Determine the [x, y] coordinate at the center of the cell enclosing the given text.  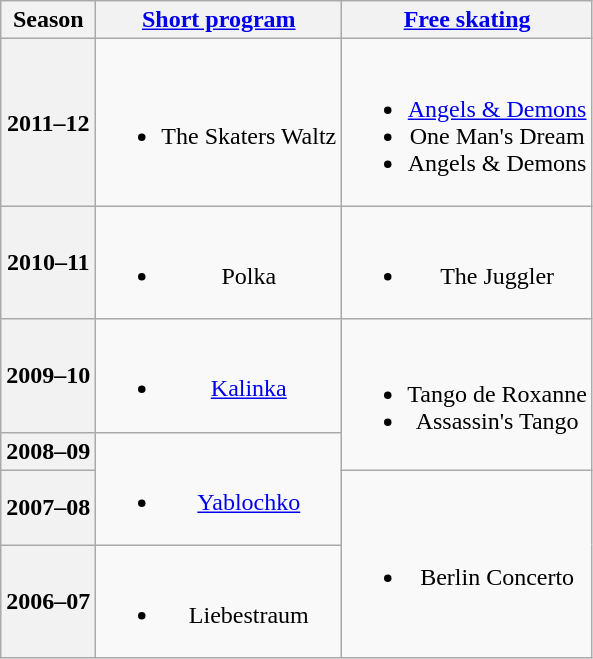
Angels & Demons One Man's Dream Angels & Demons [468, 122]
Yablochko [219, 488]
Short program [219, 20]
The Skaters Waltz [219, 122]
Season [48, 20]
Berlin Concerto [468, 564]
2007–08 [48, 508]
2009–10 [48, 376]
2010–11 [48, 262]
2011–12 [48, 122]
Free skating [468, 20]
2008–09 [48, 451]
Kalinka [219, 376]
The Juggler [468, 262]
Polka [219, 262]
Liebestraum [219, 602]
Tango de Roxanne Assassin's Tango [468, 394]
2006–07 [48, 602]
